From the cell containing the given text, extract its center point as [X, Y] coordinate. 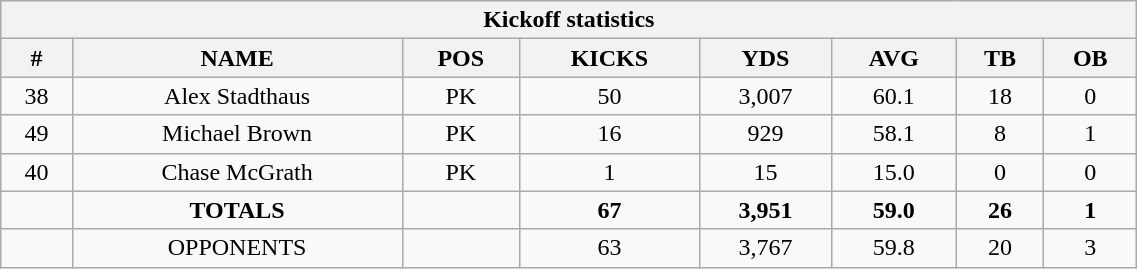
AVG [894, 58]
15 [765, 172]
18 [1000, 96]
Michael Brown [237, 134]
OB [1090, 58]
TB [1000, 58]
OPPONENTS [237, 248]
15.0 [894, 172]
929 [765, 134]
3,007 [765, 96]
TOTALS [237, 210]
Kickoff statistics [569, 20]
49 [36, 134]
Alex Stadthaus [237, 96]
3,951 [765, 210]
59.8 [894, 248]
POS [460, 58]
38 [36, 96]
67 [609, 210]
26 [1000, 210]
Chase McGrath [237, 172]
59.0 [894, 210]
# [36, 58]
40 [36, 172]
63 [609, 248]
3 [1090, 248]
3,767 [765, 248]
50 [609, 96]
60.1 [894, 96]
8 [1000, 134]
20 [1000, 248]
NAME [237, 58]
KICKS [609, 58]
16 [609, 134]
YDS [765, 58]
58.1 [894, 134]
